Capture the cell that displays the provided text and extract its (X, Y) central coordinate. 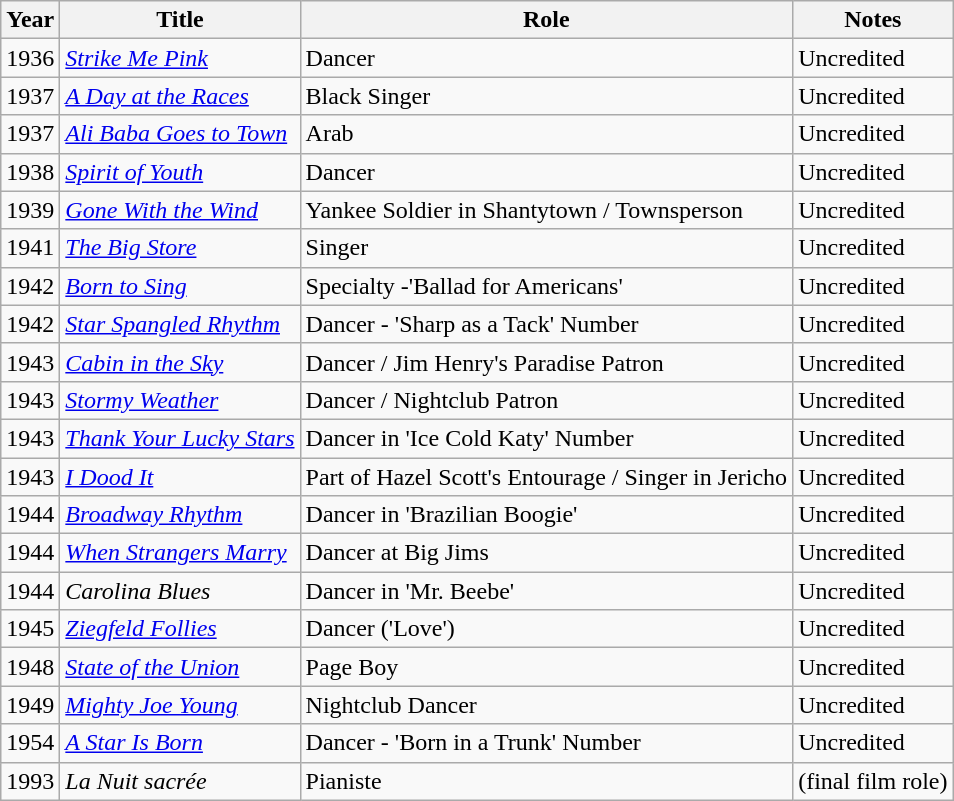
1949 (30, 705)
Nightclub Dancer (546, 705)
Dancer in 'Mr. Beebe' (546, 591)
Ziegfeld Follies (180, 629)
Role (546, 20)
Year (30, 20)
Stormy Weather (180, 400)
Part of Hazel Scott's Entourage / Singer in Jericho (546, 477)
Spirit of Youth (180, 172)
1941 (30, 248)
Dancer / Jim Henry's Paradise Patron (546, 362)
1954 (30, 743)
Singer (546, 248)
(final film role) (873, 781)
Pianiste (546, 781)
When Strangers Marry (180, 553)
Carolina Blues (180, 591)
The Big Store (180, 248)
1993 (30, 781)
I Dood It (180, 477)
1936 (30, 58)
Black Singer (546, 96)
Broadway Rhythm (180, 515)
Cabin in the Sky (180, 362)
Gone With the Wind (180, 210)
Born to Sing (180, 286)
1945 (30, 629)
1948 (30, 667)
Dancer / Nightclub Patron (546, 400)
Dancer - 'Born in a Trunk' Number (546, 743)
Dancer at Big Jims (546, 553)
A Day at the Races (180, 96)
Dancer in 'Brazilian Boogie' (546, 515)
Dancer in 'Ice Cold Katy' Number (546, 438)
Ali Baba Goes to Town (180, 134)
La Nuit sacrée (180, 781)
Arab (546, 134)
Star Spangled Rhythm (180, 324)
State of the Union (180, 667)
1939 (30, 210)
A Star Is Born (180, 743)
Strike Me Pink (180, 58)
Thank Your Lucky Stars (180, 438)
1938 (30, 172)
Yankee Soldier in Shantytown / Townsperson (546, 210)
Title (180, 20)
Notes (873, 20)
Dancer ('Love') (546, 629)
Page Boy (546, 667)
Specialty -'Ballad for Americans' (546, 286)
Mighty Joe Young (180, 705)
Dancer - 'Sharp as a Tack' Number (546, 324)
